Output the (X, Y) coordinate of the center of the cell containing the given text.  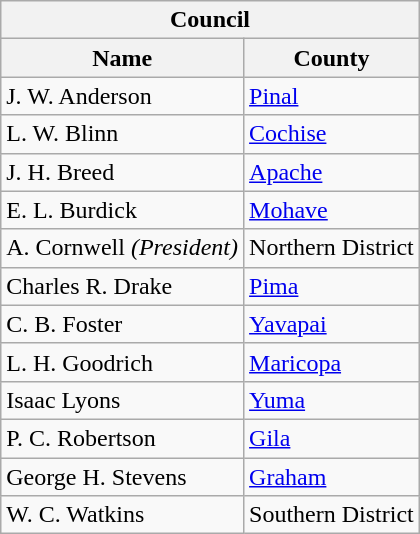
Mohave (332, 210)
George H. Stevens (122, 477)
Gila (332, 438)
Maricopa (332, 362)
E. L. Burdick (122, 210)
Name (122, 58)
Cochise (332, 134)
Northern District (332, 248)
Charles R. Drake (122, 286)
Apache (332, 172)
Council (210, 20)
Pima (332, 286)
A. Cornwell (President) (122, 248)
Yavapai (332, 324)
Yuma (332, 400)
J. H. Breed (122, 172)
J. W. Anderson (122, 96)
C. B. Foster (122, 324)
W. C. Watkins (122, 515)
Pinal (332, 96)
Isaac Lyons (122, 400)
L. W. Blinn (122, 134)
Graham (332, 477)
L. H. Goodrich (122, 362)
Southern District (332, 515)
P. C. Robertson (122, 438)
County (332, 58)
